Find where the given text appears and provide that cell's center as (X, Y) coordinate. 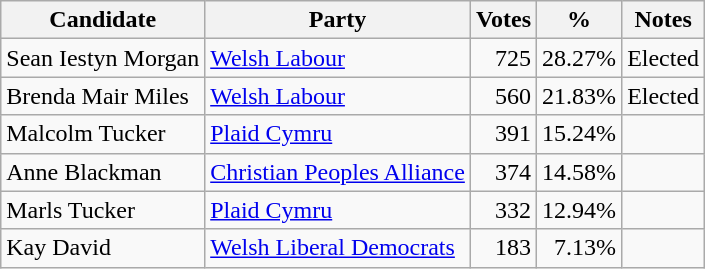
14.58% (580, 172)
332 (503, 210)
21.83% (580, 96)
7.13% (580, 248)
Candidate (103, 20)
374 (503, 172)
Brenda Mair Miles (103, 96)
725 (503, 58)
560 (503, 96)
Marls Tucker (103, 210)
Anne Blackman (103, 172)
Malcolm Tucker (103, 134)
183 (503, 248)
Party (338, 20)
Votes (503, 20)
Christian Peoples Alliance (338, 172)
Sean Iestyn Morgan (103, 58)
15.24% (580, 134)
% (580, 20)
Notes (664, 20)
12.94% (580, 210)
Kay David (103, 248)
Welsh Liberal Democrats (338, 248)
28.27% (580, 58)
391 (503, 134)
